Identify which cell holds the provided text, then report its [x, y] central coordinate. 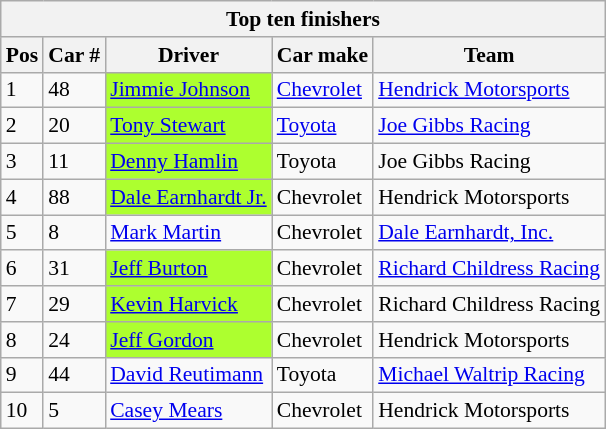
44 [74, 375]
Casey Mears [188, 411]
Car # [74, 55]
10 [22, 411]
Jeff Gordon [188, 340]
Dale Earnhardt Jr. [188, 197]
Tony Stewart [188, 126]
88 [74, 197]
9 [22, 375]
Top ten finishers [303, 19]
David Reutimann [188, 375]
1 [22, 90]
Kevin Harvick [188, 304]
Denny Hamlin [188, 162]
7 [22, 304]
Jimmie Johnson [188, 90]
6 [22, 269]
Car make [322, 55]
Dale Earnhardt, Inc. [489, 233]
3 [22, 162]
11 [74, 162]
Jeff Burton [188, 269]
Michael Waltrip Racing [489, 375]
Driver [188, 55]
31 [74, 269]
24 [74, 340]
48 [74, 90]
Team [489, 55]
2 [22, 126]
29 [74, 304]
20 [74, 126]
Mark Martin [188, 233]
4 [22, 197]
Pos [22, 55]
